Pinpoint the cell where the given text exists, returning its (x, y) midpoint coordinate. 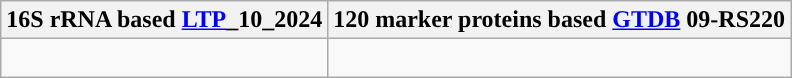
120 marker proteins based GTDB 09-RS220 (560, 20)
16S rRNA based LTP_10_2024 (164, 20)
